Extract the [X, Y] coordinate from the center of the cell holding the provided text.  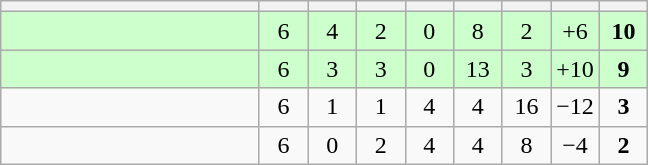
+10 [576, 69]
9 [624, 69]
+6 [576, 31]
16 [526, 107]
13 [478, 69]
10 [624, 31]
−4 [576, 145]
−12 [576, 107]
